For the text-containing cell, return its midpoint in [x, y] coordinate format. 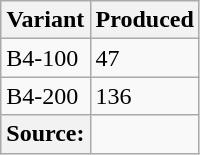
Source: [46, 134]
47 [144, 58]
Variant [46, 20]
136 [144, 96]
Produced [144, 20]
B4-200 [46, 96]
B4-100 [46, 58]
